Find where the given text appears and provide that cell's center as [x, y] coordinate. 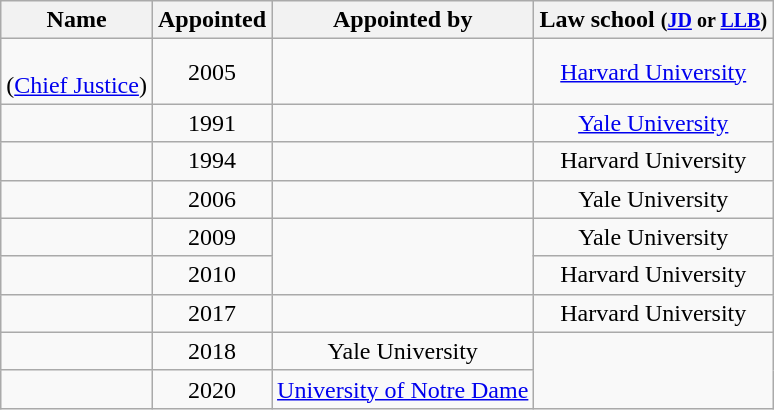
(Chief Justice) [77, 72]
2017 [212, 313]
Law school (JD or LLB) [654, 20]
2010 [212, 275]
1994 [212, 161]
2020 [212, 389]
Appointed [212, 20]
Appointed by [403, 20]
2006 [212, 199]
2018 [212, 351]
2009 [212, 237]
1991 [212, 123]
University of Notre Dame [403, 389]
2005 [212, 72]
Name [77, 20]
